Determine the [x, y] coordinate at the center of the cell enclosing the given text.  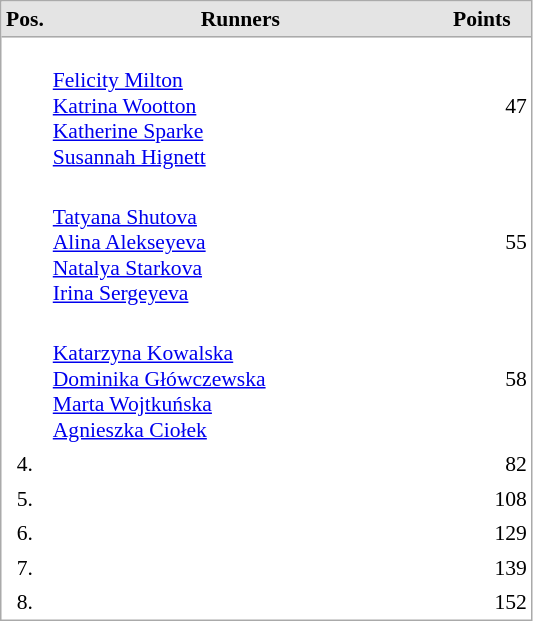
4. [26, 464]
8. [26, 602]
6. [26, 533]
5. [26, 499]
108 [482, 499]
139 [482, 567]
Runners [240, 20]
129 [482, 533]
58 [482, 378]
Pos. [26, 20]
Katarzyna Kowalska Dominika Główczewska Marta Wojtkuńska Agnieszka Ciołek [240, 378]
Points [482, 20]
82 [482, 464]
55 [482, 242]
Tatyana Shutova Alina Alekseyeva Natalya Starkova Irina Sergeyeva [240, 242]
7. [26, 567]
152 [482, 602]
Felicity Milton Katrina Wootton Katherine Sparke Susannah Hignett [240, 106]
47 [482, 106]
